Return the (X, Y) coordinate for the center point of the cell that contains the specified text.  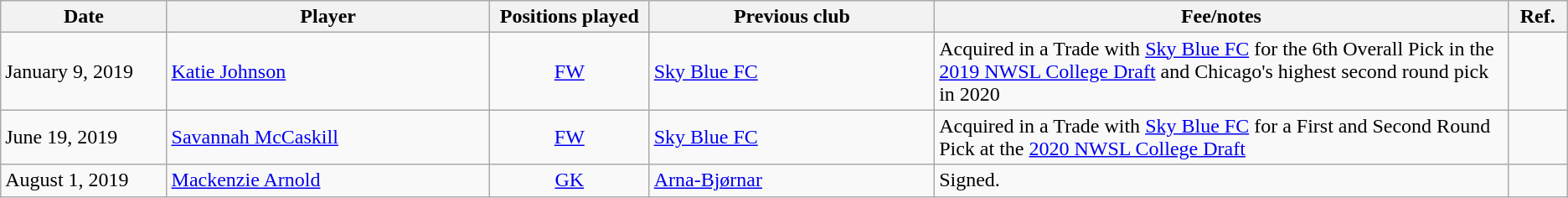
Fee/notes (1221, 17)
GK (570, 180)
Signed. (1221, 180)
Arna-Bjørnar (792, 180)
Mackenzie Arnold (328, 180)
August 1, 2019 (84, 180)
Katie Johnson (328, 71)
Acquired in a Trade with Sky Blue FC for a First and Second Round Pick at the 2020 NWSL College Draft (1221, 138)
Previous club (792, 17)
Savannah McCaskill (328, 138)
Player (328, 17)
Positions played (570, 17)
Ref. (1538, 17)
June 19, 2019 (84, 138)
Date (84, 17)
January 9, 2019 (84, 71)
Acquired in a Trade with Sky Blue FC for the 6th Overall Pick in the 2019 NWSL College Draft and Chicago's highest second round pick in 2020 (1221, 71)
